Return the (x, y) coordinate for the center point of the cell that contains the specified text.  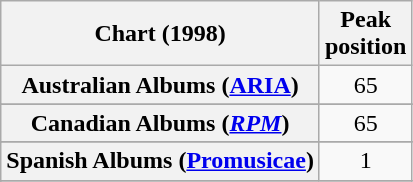
Spanish Albums (Promusicae) (160, 161)
Australian Albums (ARIA) (160, 85)
Canadian Albums (RPM) (160, 123)
1 (365, 161)
Chart (1998) (160, 34)
Peakposition (365, 34)
